Detect which cell encompasses the target text, then output its [X, Y] center coordinate. 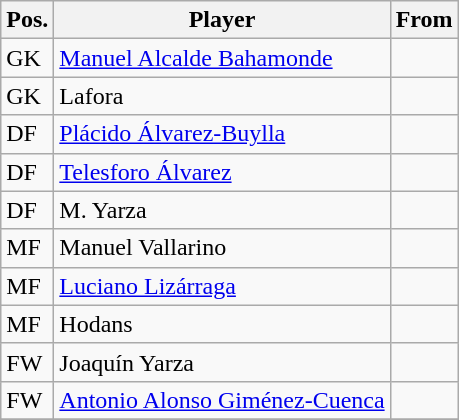
Manuel Vallarino [222, 248]
Joaquín Yarza [222, 362]
Antonio Alonso Giménez-Cuenca [222, 400]
Manuel Alcalde Bahamonde [222, 58]
Plácido Álvarez-Buylla [222, 134]
Lafora [222, 96]
From [424, 20]
Luciano Lizárraga [222, 286]
Hodans [222, 324]
Telesforo Álvarez [222, 172]
M. Yarza [222, 210]
Pos. [28, 20]
Player [222, 20]
